Search for the cell housing the specified text and yield its (x, y) center coordinate. 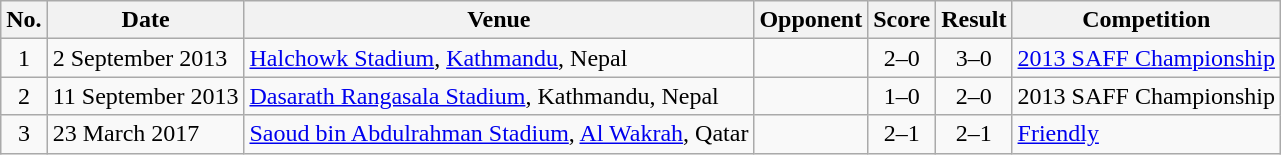
2 September 2013 (146, 58)
2 (24, 96)
Opponent (811, 20)
23 March 2017 (146, 134)
Score (902, 20)
Saoud bin Abdulrahman Stadium, Al Wakrah, Qatar (499, 134)
Venue (499, 20)
Halchowk Stadium, Kathmandu, Nepal (499, 58)
Competition (1146, 20)
No. (24, 20)
Date (146, 20)
1 (24, 58)
1–0 (902, 96)
11 September 2013 (146, 96)
Friendly (1146, 134)
Dasarath Rangasala Stadium, Kathmandu, Nepal (499, 96)
Result (974, 20)
3 (24, 134)
3–0 (974, 58)
